Scan for the cell matching the given text and deliver its [X, Y] coordinate at center. 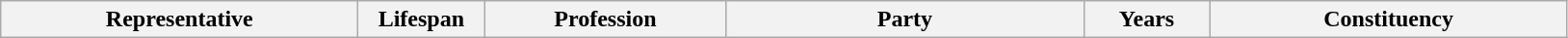
Constituency [1389, 19]
Party [905, 19]
Years [1146, 19]
Profession [605, 19]
Representative [179, 19]
Lifespan [422, 19]
